Capture the cell that displays the provided text and extract its [X, Y] central coordinate. 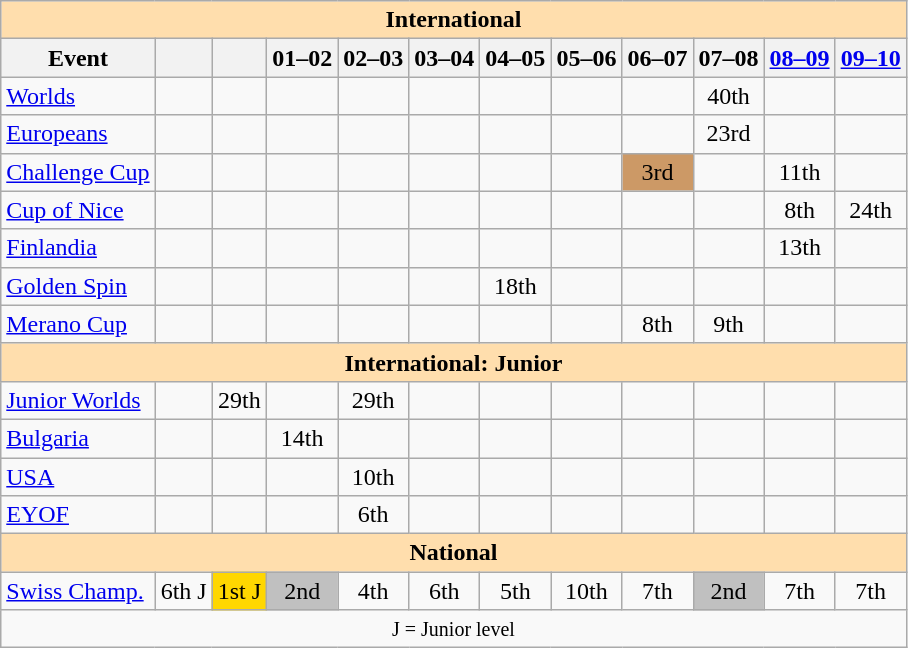
11th [800, 172]
National [454, 553]
Merano Cup [78, 324]
Swiss Champ. [78, 591]
14th [302, 438]
9th [728, 324]
Bulgaria [78, 438]
EYOF [78, 515]
07–08 [728, 58]
01–02 [302, 58]
Europeans [78, 134]
02–03 [374, 58]
Cup of Nice [78, 210]
40th [728, 96]
09–10 [870, 58]
1st J [239, 591]
Event [78, 58]
USA [78, 477]
Junior Worlds [78, 400]
Finlandia [78, 248]
4th [374, 591]
6th J [184, 591]
08–09 [800, 58]
Worlds [78, 96]
5th [516, 591]
International: Junior [454, 362]
13th [800, 248]
24th [870, 210]
International [454, 20]
J = Junior level [454, 629]
03–04 [444, 58]
23rd [728, 134]
06–07 [658, 58]
3rd [658, 172]
05–06 [586, 58]
18th [516, 286]
Golden Spin [78, 286]
04–05 [516, 58]
Challenge Cup [78, 172]
